Search for the cell housing the specified text and yield its [X, Y] center coordinate. 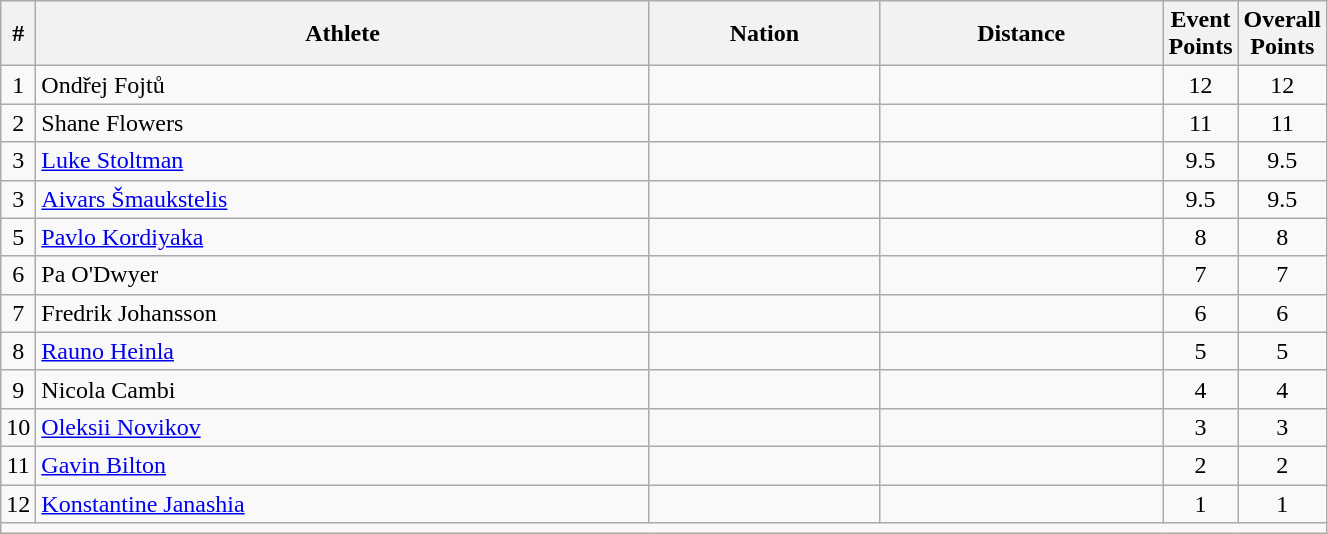
Luke Stoltman [343, 161]
Event Points [1200, 34]
Fredrik Johansson [343, 313]
Pa O'Dwyer [343, 275]
Athlete [343, 34]
Gavin Bilton [343, 465]
Nicola Cambi [343, 389]
Pavlo Kordiyaka [343, 237]
Rauno Heinla [343, 351]
Shane Flowers [343, 123]
# [18, 34]
Konstantine Janashia [343, 503]
10 [18, 427]
Aivars Šmaukstelis [343, 199]
9 [18, 389]
Overall Points [1282, 34]
Nation [764, 34]
Distance [1021, 34]
Oleksii Novikov [343, 427]
Ondřej Fojtů [343, 85]
